Scan for the cell matching the given text and deliver its [x, y] coordinate at center. 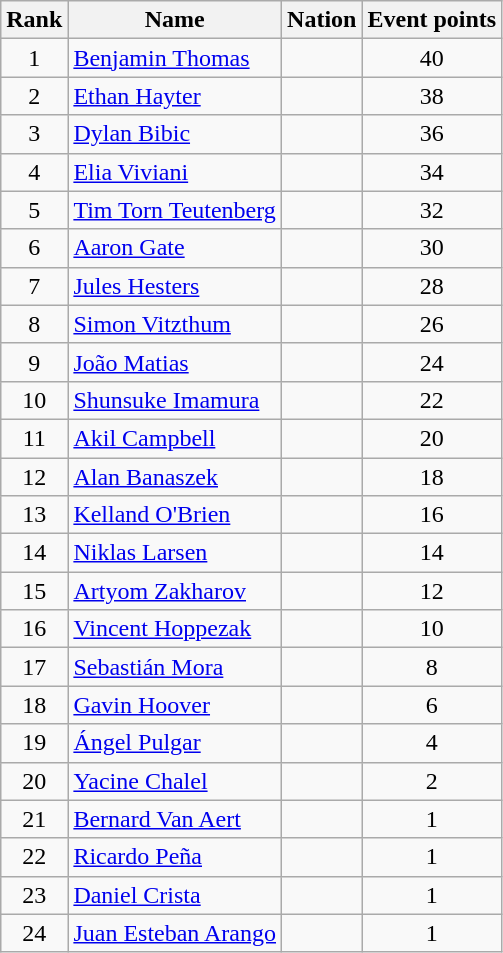
30 [432, 248]
Ángel Pulgar [175, 743]
Gavin Hoover [175, 705]
Yacine Chalel [175, 781]
Juan Esteban Arango [175, 933]
Name [175, 20]
Niklas Larsen [175, 553]
Jules Hesters [175, 286]
Ethan Hayter [175, 96]
13 [34, 515]
36 [432, 134]
Event points [432, 20]
Nation [322, 20]
38 [432, 96]
23 [34, 895]
Rank [34, 20]
Alan Banaszek [175, 477]
Shunsuke Imamura [175, 400]
Daniel Crista [175, 895]
Elia Viviani [175, 172]
26 [432, 324]
32 [432, 210]
17 [34, 667]
Vincent Hoppezak [175, 629]
19 [34, 743]
Simon Vitzthum [175, 324]
40 [432, 58]
Bernard Van Aert [175, 819]
15 [34, 591]
9 [34, 362]
Kelland O'Brien [175, 515]
Dylan Bibic [175, 134]
Akil Campbell [175, 438]
Benjamin Thomas [175, 58]
7 [34, 286]
Aaron Gate [175, 248]
Tim Torn Teutenberg [175, 210]
3 [34, 134]
Ricardo Peña [175, 857]
28 [432, 286]
João Matias [175, 362]
Artyom Zakharov [175, 591]
Sebastián Mora [175, 667]
21 [34, 819]
5 [34, 210]
11 [34, 438]
34 [432, 172]
